Locate the cell with the specified text and output its (x, y) center coordinate. 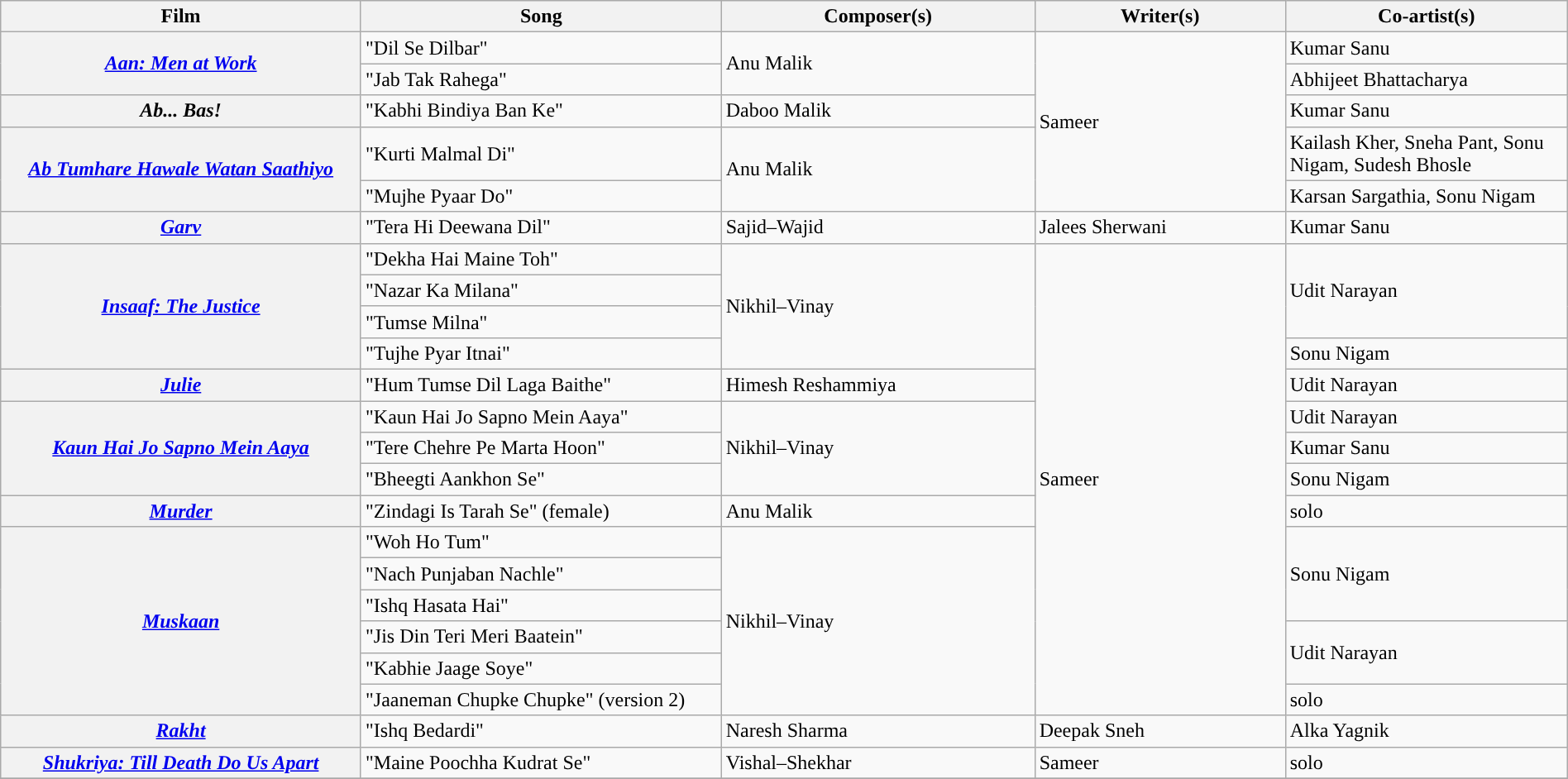
Julie (181, 385)
Aan: Men at Work (181, 64)
"Nazar Ka Milana" (541, 290)
"Ishq Hasata Hai" (541, 605)
Vishal–Shekhar (878, 762)
"Maine Poochha Kudrat Se" (541, 762)
"Nach Punjaban Nachle" (541, 574)
Karsan Sargathia, Sonu Nigam (1426, 196)
Insaaf: The Justice (181, 306)
Writer(s) (1159, 17)
"Jis Din Teri Meri Baatein" (541, 637)
"Tumse Milna" (541, 322)
"Jab Tak Rahega" (541, 79)
Ab Tumhare Hawale Watan Saathiyo (181, 169)
"Jaaneman Chupke Chupke" (version 2) (541, 700)
Himesh Reshammiya (878, 385)
"Ishq Bedardi" (541, 731)
Kailash Kher, Sneha Pant, Sonu Nigam, Sudesh Bhosle (1426, 154)
"Dil Se Dilbar" (541, 48)
Garv (181, 227)
"Hum Tumse Dil Laga Baithe" (541, 385)
"Kabhie Jaage Soye" (541, 668)
"Bheegti Aankhon Se" (541, 480)
Composer(s) (878, 17)
Song (541, 17)
Deepak Sneh (1159, 731)
"Kaun Hai Jo Sapno Mein Aaya" (541, 416)
Alka Yagnik (1426, 731)
Sajid–Wajid (878, 227)
"Kurti Malmal Di" (541, 154)
Murder (181, 511)
"Zindagi Is Tarah Se" (female) (541, 511)
"Tera Hi Deewana Dil" (541, 227)
Rakht (181, 731)
Kaun Hai Jo Sapno Mein Aaya (181, 447)
Film (181, 17)
"Tujhe Pyar Itnai" (541, 353)
"Woh Ho Tum" (541, 542)
"Kabhi Bindiya Ban Ke" (541, 111)
"Dekha Hai Maine Toh" (541, 259)
Jalees Sherwani (1159, 227)
"Mujhe Pyaar Do" (541, 196)
Naresh Sharma (878, 731)
Shukriya: Till Death Do Us Apart (181, 762)
Muskaan (181, 621)
"Tere Chehre Pe Marta Hoon" (541, 448)
Ab... Bas! (181, 111)
Abhijeet Bhattacharya (1426, 79)
Co-artist(s) (1426, 17)
Daboo Malik (878, 111)
